Provide the (X, Y) coordinate of the cell's center where the given text is located.  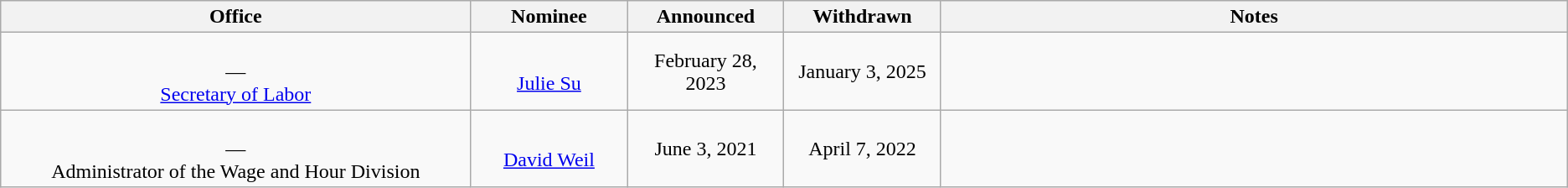
January 3, 2025 (863, 71)
David Weil (549, 149)
June 3, 2021 (705, 149)
February 28, 2023 (705, 71)
Office (236, 17)
April 7, 2022 (863, 149)
Nominee (549, 17)
—Administrator of the Wage and Hour Division (236, 149)
—Secretary of Labor (236, 71)
Julie Su (549, 71)
Withdrawn (863, 17)
Notes (1254, 17)
Announced (705, 17)
